Identify which cell holds the provided text, then report its (X, Y) central coordinate. 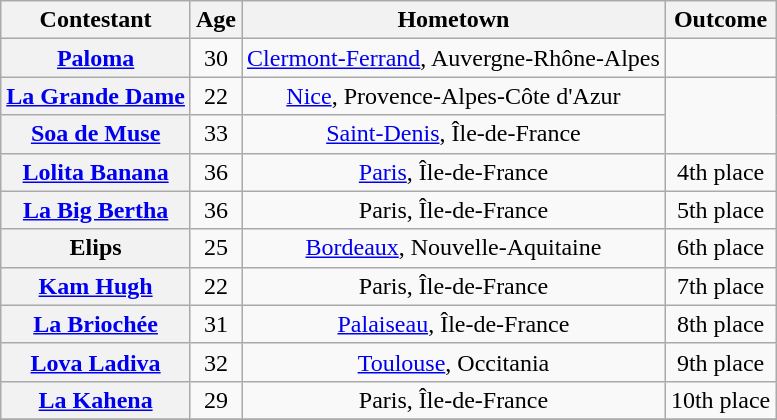
33 (216, 134)
30 (216, 58)
7th place (720, 286)
Nice, Provence-Alpes-Côte d'Azur (454, 96)
9th place (720, 362)
31 (216, 324)
Elips (96, 248)
Contestant (96, 20)
4th place (720, 172)
8th place (720, 324)
Saint-Denis, Île-de-France (454, 134)
25 (216, 248)
Soa de Muse (96, 134)
La Grande Dame (96, 96)
La Big Bertha (96, 210)
La Briochée (96, 324)
6th place (720, 248)
Palaiseau, Île-de-France (454, 324)
29 (216, 400)
La Kahena (96, 400)
Toulouse, Occitania (454, 362)
Lolita Banana (96, 172)
Kam Hugh (96, 286)
Age (216, 20)
Paloma (96, 58)
5th place (720, 210)
Bordeaux, Nouvelle-Aquitaine (454, 248)
32 (216, 362)
Outcome (720, 20)
10th place (720, 400)
Hometown (454, 20)
Lova Ladiva (96, 362)
Clermont-Ferrand, Auvergne-Rhône-Alpes (454, 58)
